Determine the [x, y] coordinate at the center of the cell enclosing the given text.  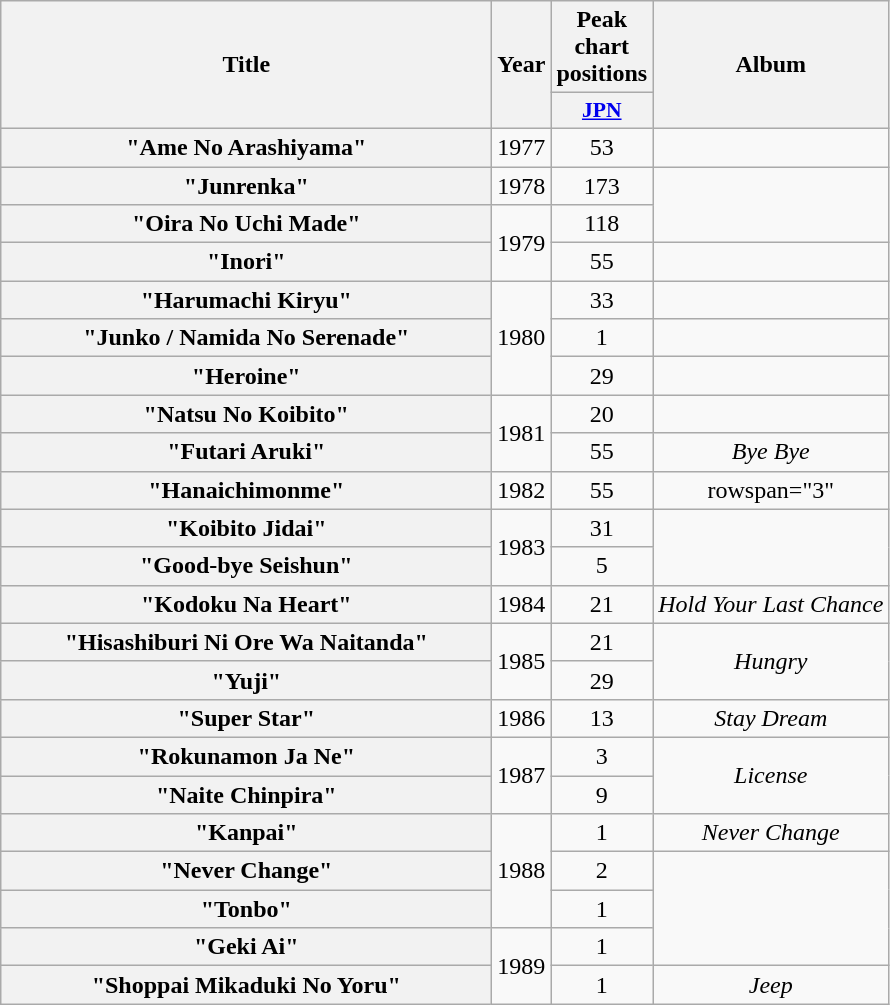
Jeep [771, 985]
"Geki Ai" [246, 947]
"Shoppai Mikaduki No Yoru" [246, 985]
9 [602, 795]
31 [602, 528]
"Kodoku Na Heart" [246, 604]
1986 [522, 718]
JPN [602, 111]
1988 [522, 871]
3 [602, 756]
"Tonbo" [246, 909]
Album [771, 65]
Bye Bye [771, 452]
"Never Change" [246, 871]
"Koibito Jidai" [246, 528]
13 [602, 718]
"Heroine" [246, 376]
1989 [522, 966]
"Ame No Arashiyama" [246, 147]
"Oira No Uchi Made" [246, 224]
1983 [522, 547]
5 [602, 566]
Hungry [771, 661]
Year [522, 65]
"Junko / Namida No Serenade" [246, 338]
1977 [522, 147]
Stay Dream [771, 718]
33 [602, 300]
1980 [522, 338]
173 [602, 185]
2 [602, 871]
1978 [522, 185]
20 [602, 414]
License [771, 775]
"Harumachi Kiryu" [246, 300]
53 [602, 147]
1985 [522, 661]
"Inori" [246, 262]
"Super Star" [246, 718]
1979 [522, 243]
Peak chart positions [602, 47]
Hold Your Last Chance [771, 604]
"Hanaichimonme" [246, 490]
"Futari Aruki" [246, 452]
Never Change [771, 833]
rowspan="3" [771, 490]
"Natsu No Koibito" [246, 414]
"Good-bye Seishun" [246, 566]
1987 [522, 775]
1982 [522, 490]
Title [246, 65]
"Kanpai" [246, 833]
"Naite Chinpira" [246, 795]
1984 [522, 604]
"Junrenka" [246, 185]
"Hisashiburi Ni Ore Wa Naitanda" [246, 642]
"Yuji" [246, 680]
1981 [522, 433]
"Rokunamon Ja Ne" [246, 756]
118 [602, 224]
